Scan for the cell matching the given text and deliver its (X, Y) coordinate at center. 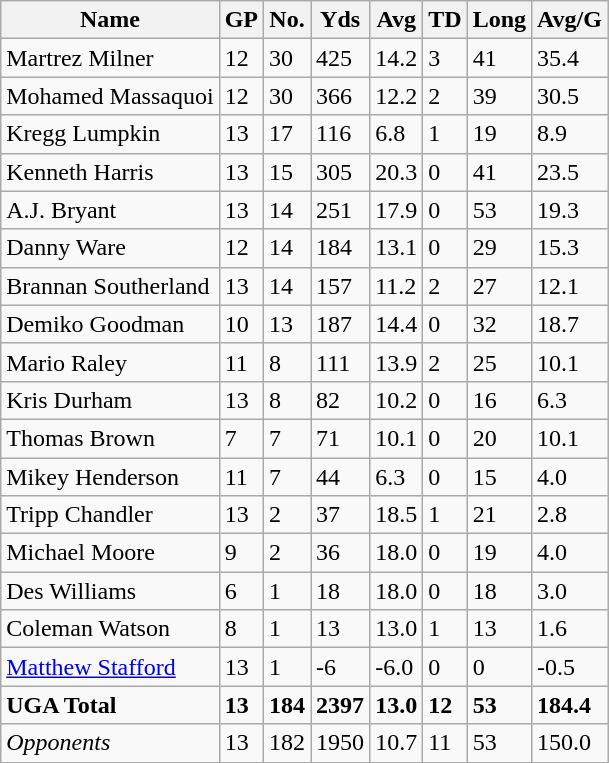
Mohamed Massaquoi (110, 96)
TD (445, 20)
Demiko Goodman (110, 324)
17 (288, 134)
No. (288, 20)
Kris Durham (110, 400)
150.0 (570, 743)
157 (340, 286)
6.8 (396, 134)
20.3 (396, 172)
A.J. Bryant (110, 210)
6 (241, 591)
2397 (340, 705)
39 (499, 96)
Mikey Henderson (110, 477)
21 (499, 515)
Michael Moore (110, 553)
13.1 (396, 248)
17.9 (396, 210)
25 (499, 362)
Yds (340, 20)
18.7 (570, 324)
Mario Raley (110, 362)
Matthew Stafford (110, 667)
-6.0 (396, 667)
111 (340, 362)
251 (340, 210)
71 (340, 438)
Tripp Chandler (110, 515)
366 (340, 96)
9 (241, 553)
10.2 (396, 400)
27 (499, 286)
44 (340, 477)
15.3 (570, 248)
1950 (340, 743)
-0.5 (570, 667)
37 (340, 515)
36 (340, 553)
Coleman Watson (110, 629)
Kenneth Harris (110, 172)
10.7 (396, 743)
30.5 (570, 96)
305 (340, 172)
32 (499, 324)
11.2 (396, 286)
Des Williams (110, 591)
UGA Total (110, 705)
1.6 (570, 629)
Name (110, 20)
29 (499, 248)
Danny Ware (110, 248)
3.0 (570, 591)
Kregg Lumpkin (110, 134)
8.9 (570, 134)
GP (241, 20)
Opponents (110, 743)
116 (340, 134)
10 (241, 324)
19.3 (570, 210)
Brannan Southerland (110, 286)
16 (499, 400)
18.5 (396, 515)
12.1 (570, 286)
82 (340, 400)
Long (499, 20)
20 (499, 438)
12.2 (396, 96)
Martrez Milner (110, 58)
187 (340, 324)
13.9 (396, 362)
Avg/G (570, 20)
23.5 (570, 172)
184.4 (570, 705)
14.2 (396, 58)
425 (340, 58)
-6 (340, 667)
35.4 (570, 58)
Thomas Brown (110, 438)
14.4 (396, 324)
3 (445, 58)
Avg (396, 20)
182 (288, 743)
2.8 (570, 515)
